Pinpoint the cell where the given text exists, returning its (X, Y) midpoint coordinate. 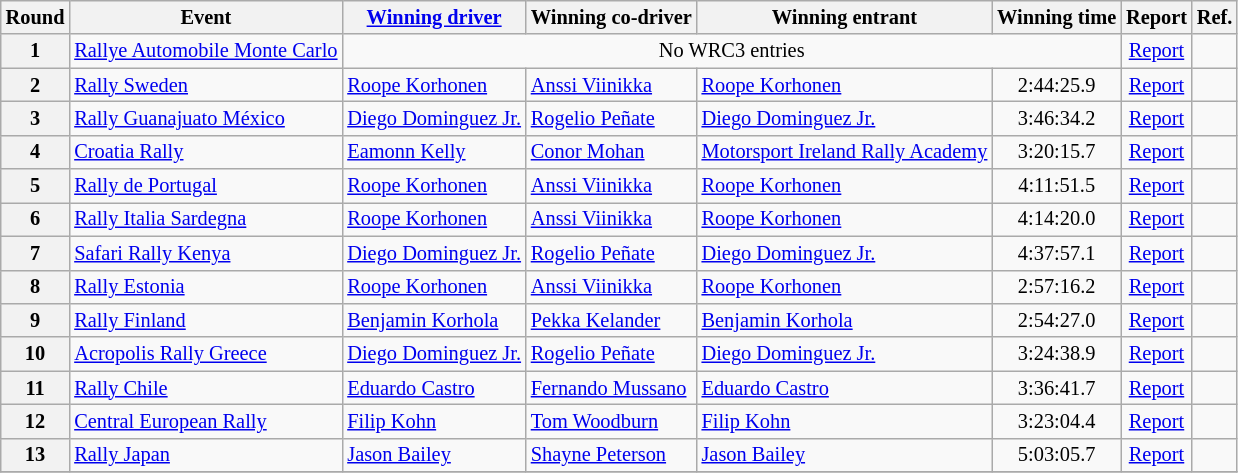
2:54:27.0 (1056, 320)
Fernando Mussano (612, 388)
Winning driver (434, 17)
No WRC3 entries (732, 51)
3:24:38.9 (1056, 354)
Shayne Peterson (612, 455)
Rally Chile (206, 388)
9 (36, 320)
10 (36, 354)
11 (36, 388)
13 (36, 455)
Rallye Automobile Monte Carlo (206, 51)
Winning co-driver (612, 17)
4:14:20.0 (1056, 219)
Rally de Portugal (206, 186)
5 (36, 186)
Rally Japan (206, 455)
3:20:15.7 (1056, 152)
2 (36, 85)
3:46:34.2 (1056, 118)
Rally Guanajuato México (206, 118)
Pekka Kelander (612, 320)
12 (36, 421)
4:37:57.1 (1056, 253)
Rally Sweden (206, 85)
Rally Finland (206, 320)
Rally Italia Sardegna (206, 219)
3:23:04.4 (1056, 421)
Round (36, 17)
1 (36, 51)
Safari Rally Kenya (206, 253)
2:44:25.9 (1056, 85)
Winning time (1056, 17)
3:36:41.7 (1056, 388)
Ref. (1214, 17)
Eamonn Kelly (434, 152)
3 (36, 118)
4:11:51.5 (1056, 186)
Acropolis Rally Greece (206, 354)
Rally Estonia (206, 287)
4 (36, 152)
Tom Woodburn (612, 421)
Motorsport Ireland Rally Academy (845, 152)
2:57:16.2 (1056, 287)
5:03:05.7 (1056, 455)
Conor Mohan (612, 152)
Central European Rally (206, 421)
Event (206, 17)
Winning entrant (845, 17)
Croatia Rally (206, 152)
7 (36, 253)
6 (36, 219)
8 (36, 287)
